Locate the cell with the specified text and output its (X, Y) center coordinate. 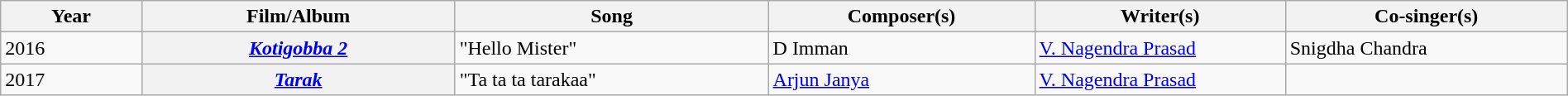
"Hello Mister" (612, 48)
D Imman (901, 48)
Co-singer(s) (1426, 17)
2017 (71, 79)
2016 (71, 48)
"Ta ta ta tarakaa" (612, 79)
Writer(s) (1159, 17)
Song (612, 17)
Snigdha Chandra (1426, 48)
Composer(s) (901, 17)
Year (71, 17)
Kotigobba 2 (298, 48)
Arjun Janya (901, 79)
Tarak (298, 79)
Film/Album (298, 17)
